From the cell containing the given text, extract its center point as [x, y] coordinate. 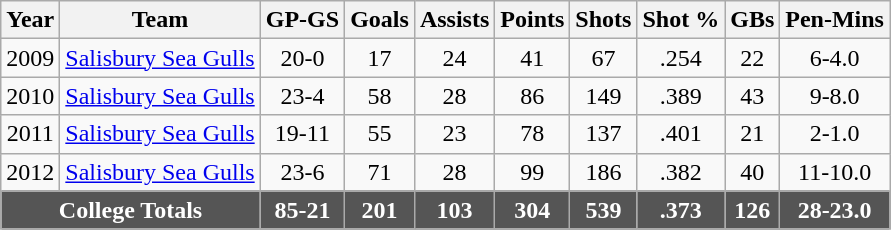
2010 [30, 96]
.382 [681, 172]
137 [604, 134]
.254 [681, 58]
2-1.0 [835, 134]
GP-GS [302, 20]
85-21 [302, 210]
22 [752, 58]
Points [532, 20]
103 [454, 210]
.389 [681, 96]
23-6 [302, 172]
.401 [681, 134]
201 [380, 210]
58 [380, 96]
2011 [30, 134]
71 [380, 172]
55 [380, 134]
.373 [681, 210]
GBs [752, 20]
6-4.0 [835, 58]
67 [604, 58]
126 [752, 210]
99 [532, 172]
College Totals [130, 210]
28-23.0 [835, 210]
Team [160, 20]
Assists [454, 20]
21 [752, 134]
186 [604, 172]
Shot % [681, 20]
Year [30, 20]
304 [532, 210]
9-8.0 [835, 96]
23 [454, 134]
40 [752, 172]
Pen-Mins [835, 20]
43 [752, 96]
Goals [380, 20]
23-4 [302, 96]
149 [604, 96]
19-11 [302, 134]
41 [532, 58]
2012 [30, 172]
17 [380, 58]
2009 [30, 58]
11-10.0 [835, 172]
20-0 [302, 58]
539 [604, 210]
Shots [604, 20]
24 [454, 58]
78 [532, 134]
86 [532, 96]
